Determine the [x, y] coordinate at the center of the cell enclosing the given text.  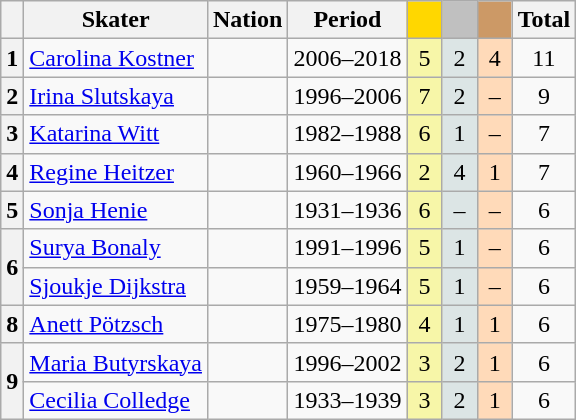
2006–2018 [348, 58]
Regine Heitzer [116, 172]
Anett Pötzsch [116, 324]
Katarina Witt [116, 134]
Sjoukje Dijkstra [116, 286]
1991–1996 [348, 248]
1975–1980 [348, 324]
Irina Slutskaya [116, 96]
1931–1936 [348, 210]
1982–1988 [348, 134]
Maria Butyrskaya [116, 362]
11 [544, 58]
Period [348, 20]
Surya Bonaly [116, 248]
1933–1939 [348, 400]
1996–2006 [348, 96]
8 [12, 324]
Carolina Kostner [116, 58]
1959–1964 [348, 286]
1996–2002 [348, 362]
Nation [247, 20]
Sonja Henie [116, 210]
1960–1966 [348, 172]
Cecilia Colledge [116, 400]
Skater [116, 20]
Total [544, 20]
